Locate the cell with the specified text and output its [X, Y] center coordinate. 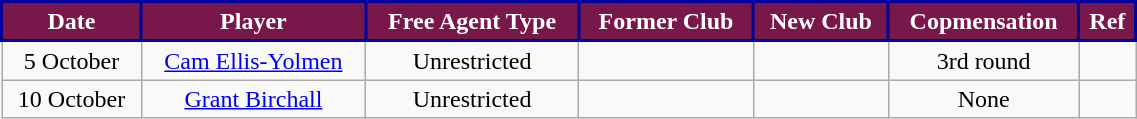
Grant Birchall [253, 99]
Cam Ellis-Yolmen [253, 60]
Copmensation [984, 22]
Player [253, 22]
3rd round [984, 60]
Free Agent Type [472, 22]
10 October [72, 99]
Date [72, 22]
Former Club [666, 22]
None [984, 99]
5 October [72, 60]
Ref [1108, 22]
New Club [820, 22]
